Determine the [X, Y] coordinate at the center of the cell enclosing the given text.  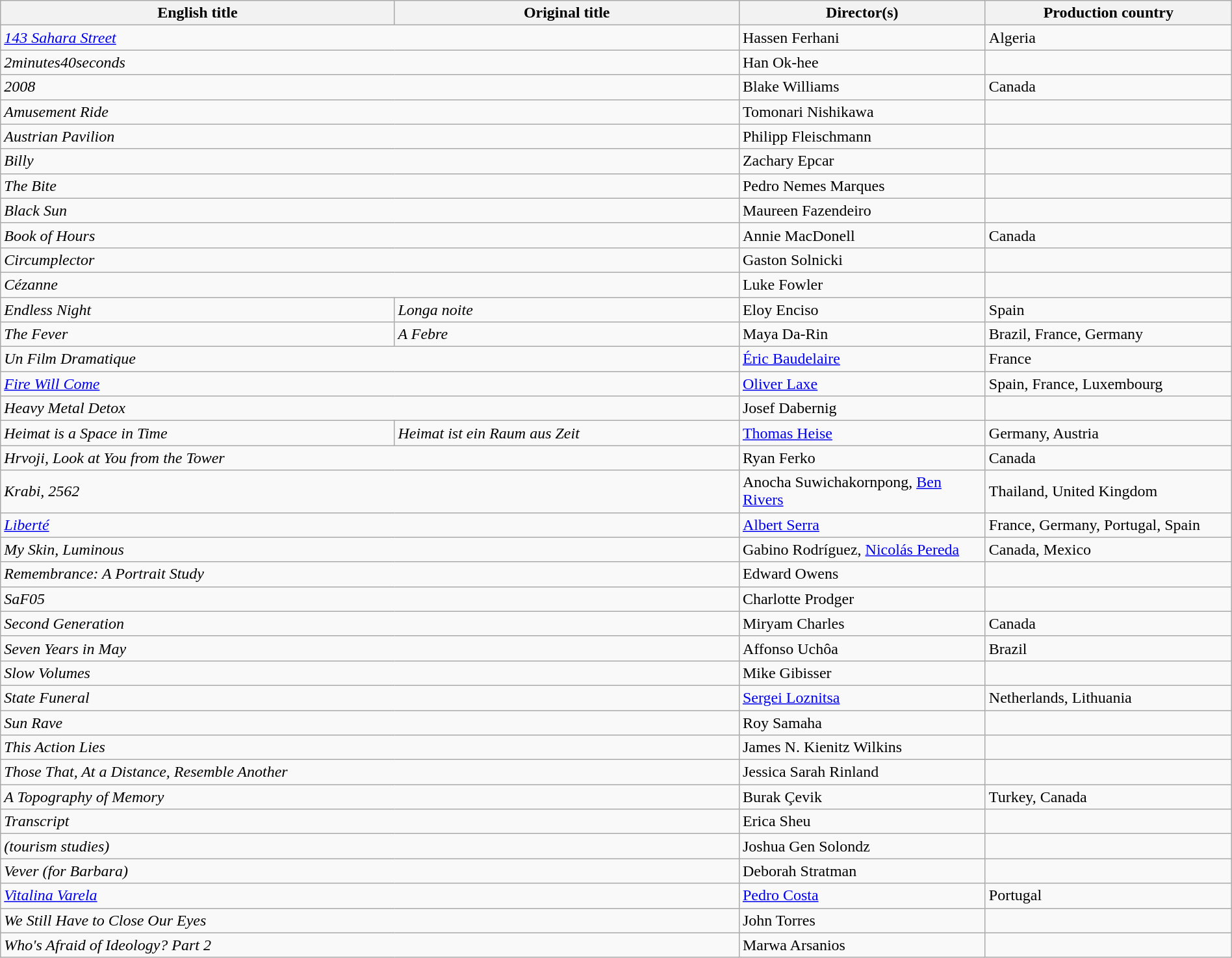
My Skin, Luminous [370, 549]
Production country [1109, 13]
Philipp Fleischmann [862, 136]
Brazil, France, Germany [1109, 334]
Transcript [370, 822]
Vitalina Varela [370, 896]
The Bite [370, 186]
Germany, Austria [1109, 433]
Burak Çevik [862, 797]
Thailand, United Kingdom [1109, 491]
Josef Dabernig [862, 409]
Edward Owens [862, 574]
Longa noite [567, 310]
A Febre [567, 334]
Canada, Mexico [1109, 549]
Spain [1109, 310]
Hassen Ferhani [862, 38]
State Funeral [370, 698]
Endless Night [198, 310]
Heimat ist ein Raum aus Zeit [567, 433]
Pedro Nemes Marques [862, 186]
Éric Baudelaire [862, 359]
Heavy Metal Detox [370, 409]
John Torres [862, 920]
Remembrance: A Portrait Study [370, 574]
Miryam Charles [862, 624]
Sun Rave [370, 723]
Erica Sheu [862, 822]
A Topography of Memory [370, 797]
Joshua Gen Solondz [862, 846]
Who's Afraid of Ideology? Part 2 [370, 945]
Thomas Heise [862, 433]
Zachary Epcar [862, 161]
Tomonari Nishikawa [862, 112]
Maureen Fazendeiro [862, 210]
Annie MacDonell [862, 235]
Those That, At a Distance, Resemble Another [370, 772]
(tourism studies) [370, 846]
Blake Williams [862, 87]
English title [198, 13]
Oliver Laxe [862, 384]
Billy [370, 161]
Cézanne [370, 284]
Liberté [370, 525]
Pedro Costa [862, 896]
Austrian Pavilion [370, 136]
Deborah Stratman [862, 871]
Turkey, Canada [1109, 797]
2minutes40seconds [370, 62]
Algeria [1109, 38]
Amusement Ride [370, 112]
Albert Serra [862, 525]
Spain, France, Luxembourg [1109, 384]
Jessica Sarah Rinland [862, 772]
Krabi, 2562 [370, 491]
Director(s) [862, 13]
Sergei Loznitsa [862, 698]
Eloy Enciso [862, 310]
2008 [370, 87]
Circumplector [370, 260]
Portugal [1109, 896]
Black Sun [370, 210]
Un Film Dramatique [370, 359]
SaF05 [370, 599]
France [1109, 359]
Charlotte Prodger [862, 599]
Brazil [1109, 648]
Gabino Rodríguez, Nicolás Pereda [862, 549]
James N. Kienitz Wilkins [862, 748]
Vever (for Barbara) [370, 871]
This Action Lies [370, 748]
Roy Samaha [862, 723]
Original title [567, 13]
Affonso Uchôa [862, 648]
Han Ok-hee [862, 62]
France, Germany, Portugal, Spain [1109, 525]
Second Generation [370, 624]
Netherlands, Lithuania [1109, 698]
Slow Volumes [370, 673]
Anocha Suwichakornpong, Ben Rivers [862, 491]
The Fever [198, 334]
Hrvoji, Look at You from the Tower [370, 458]
Ryan Ferko [862, 458]
Book of Hours [370, 235]
Seven Years in May [370, 648]
Heimat is a Space in Time [198, 433]
143 Sahara Street [370, 38]
Fire Will Come [370, 384]
Maya Da-Rin [862, 334]
Gaston Solnicki [862, 260]
Mike Gibisser [862, 673]
We Still Have to Close Our Eyes [370, 920]
Marwa Arsanios [862, 945]
Luke Fowler [862, 284]
